Return [X, Y] of the center of cell containing provided text 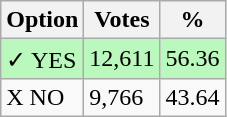
Votes [122, 20]
9,766 [122, 97]
12,611 [122, 59]
✓ YES [42, 59]
Option [42, 20]
% [192, 20]
43.64 [192, 97]
X NO [42, 97]
56.36 [192, 59]
